Detect which cell encompasses the target text, then output its (x, y) center coordinate. 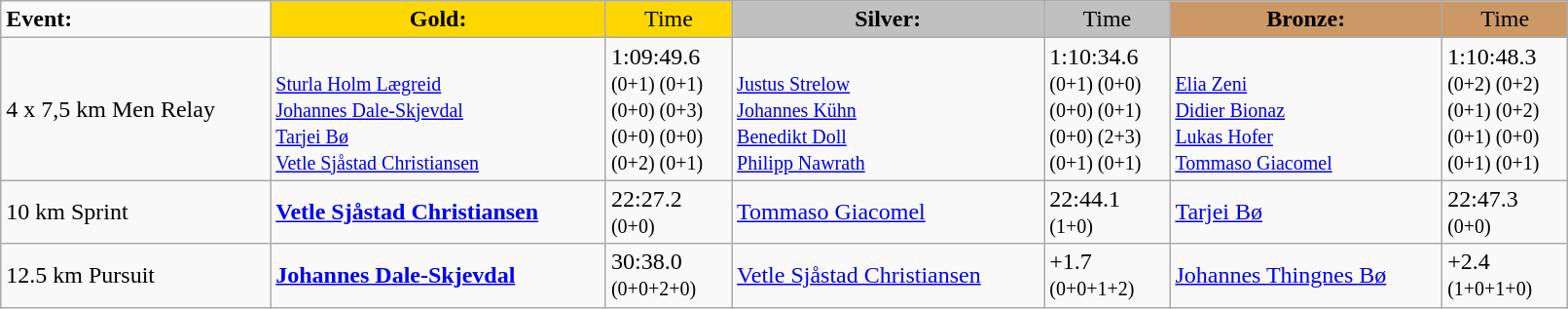
Bronze: (1306, 19)
Tarjei Bø (1306, 212)
10 km Sprint (136, 212)
+2.4(1+0+1+0) (1505, 275)
+1.7(0+0+1+2) (1108, 275)
Justus StrelowJohannes KühnBenedikt DollPhilipp Nawrath (888, 109)
22:47.3(0+0) (1505, 212)
1:10:48.3(0+2) (0+2)(0+1) (0+2)(0+1) (0+0)(0+1) (0+1) (1505, 109)
4 x 7,5 km Men Relay (136, 109)
Johannes Dale-Skjevdal (438, 275)
Johannes Thingnes Bø (1306, 275)
12.5 km Pursuit (136, 275)
Elia ZeniDidier BionazLukas HoferTommaso Giacomel (1306, 109)
1:10:34.6(0+1) (0+0)(0+0) (0+1)(0+0) (2+3)(0+1) (0+1) (1108, 109)
30:38.0(0+0+2+0) (668, 275)
Sturla Holm LægreidJohannes Dale-SkjevdalTarjei BøVetle Sjåstad Christiansen (438, 109)
22:27.2(0+0) (668, 212)
1:09:49.6(0+1) (0+1)(0+0) (0+3)(0+0) (0+0)(0+2) (0+1) (668, 109)
Gold: (438, 19)
Tommaso Giacomel (888, 212)
Event: (136, 19)
22:44.1(1+0) (1108, 212)
Silver: (888, 19)
